Search for the cell housing the specified text and yield its [X, Y] center coordinate. 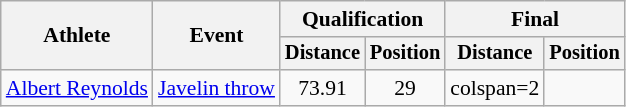
Albert Reynolds [77, 88]
Athlete [77, 36]
29 [405, 88]
Final [534, 19]
Qualification [362, 19]
colspan=2 [494, 88]
Event [216, 36]
73.91 [322, 88]
Javelin throw [216, 88]
